Detect which cell encompasses the target text, then output its (x, y) center coordinate. 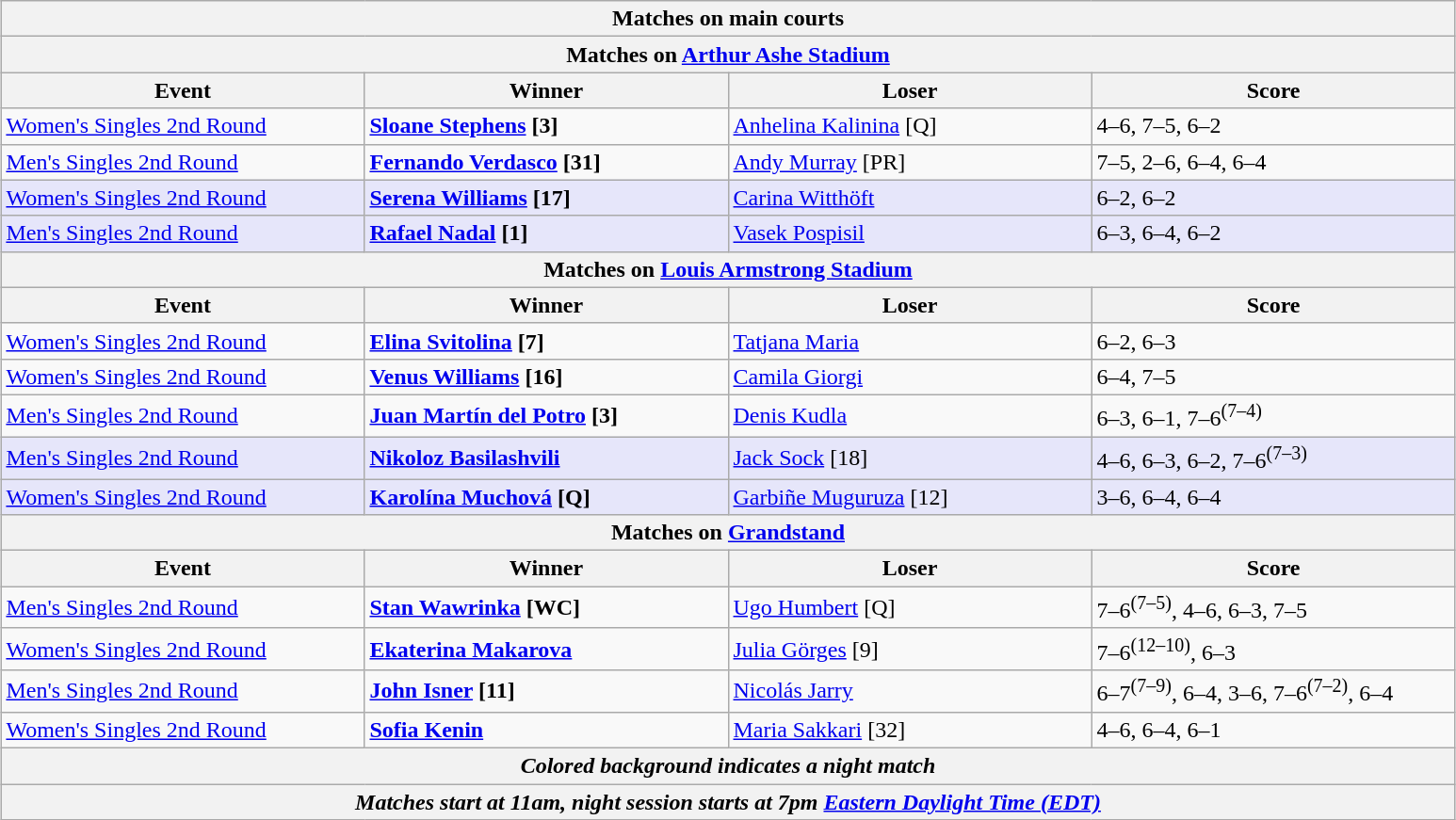
Matches on Louis Armstrong Stadium (728, 269)
Sofia Kenin (546, 730)
Juan Martín del Potro [3] (546, 416)
Matches on Arthur Ashe Stadium (728, 55)
Maria Sakkari [32] (910, 730)
6–2, 6–2 (1273, 198)
Carina Witthöft (910, 198)
6–2, 6–3 (1273, 341)
Matches start at 11am, night session starts at 7pm Eastern Daylight Time (EDT) (728, 802)
Elina Svitolina [7] (546, 341)
6–3, 6–1, 7–6(7–4) (1273, 416)
6–3, 6–4, 6–2 (1273, 233)
6–7(7–9), 6–4, 3–6, 7–6(7–2), 6–4 (1273, 691)
Fernando Verdasco [31] (546, 162)
Garbiñe Muguruza [12] (910, 497)
Serena Williams [17] (546, 198)
Sloane Stephens [3] (546, 126)
Julia Görges [9] (910, 650)
Ugo Humbert [Q] (910, 608)
Andy Murray [PR] (910, 162)
Matches on main courts (728, 19)
John Isner [11] (546, 691)
Venus Williams [16] (546, 377)
Camila Giorgi (910, 377)
Colored background indicates a night match (728, 765)
7–6(7–5), 4–6, 6–3, 7–5 (1273, 608)
Matches on Grandstand (728, 533)
Ekaterina Makarova (546, 650)
Karolína Muchová [Q] (546, 497)
Denis Kudla (910, 416)
Vasek Pospisil (910, 233)
4–6, 6–3, 6–2, 7–6(7–3) (1273, 458)
Anhelina Kalinina [Q] (910, 126)
7–6(12–10), 6–3 (1273, 650)
Nikoloz Basilashvili (546, 458)
Stan Wawrinka [WC] (546, 608)
3–6, 6–4, 6–4 (1273, 497)
6–4, 7–5 (1273, 377)
4–6, 7–5, 6–2 (1273, 126)
Tatjana Maria (910, 341)
Nicolás Jarry (910, 691)
4–6, 6–4, 6–1 (1273, 730)
7–5, 2–6, 6–4, 6–4 (1273, 162)
Jack Sock [18] (910, 458)
Rafael Nadal [1] (546, 233)
